Provide the [x, y] coordinate of the cell's center where the given text is located.  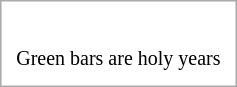
Green bars are holy years [118, 44]
